Scan for the cell matching the given text and deliver its [X, Y] coordinate at center. 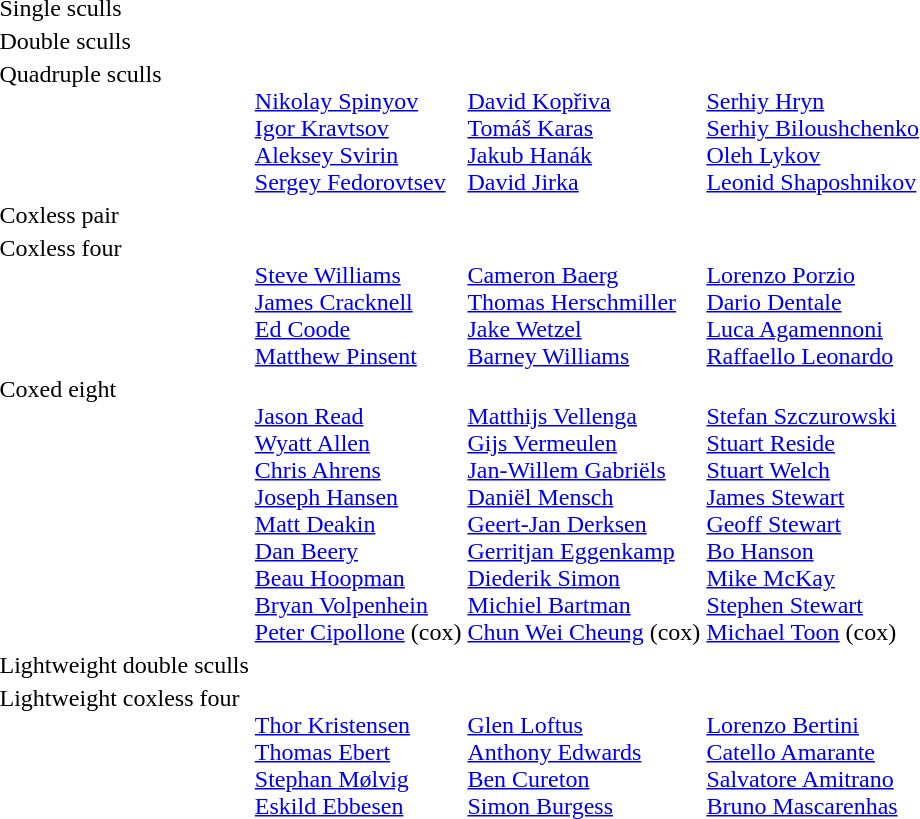
Cameron BaergThomas HerschmillerJake WetzelBarney Williams [584, 302]
David KopřivaTomáš KarasJakub HanákDavid Jirka [584, 128]
Jason ReadWyatt AllenChris AhrensJoseph HansenMatt DeakinDan BeeryBeau HoopmanBryan VolpenheinPeter Cipollone (cox) [358, 510]
Matthijs VellengaGijs VermeulenJan-Willem GabriëlsDaniël MenschGeert-Jan DerksenGerritjan EggenkampDiederik SimonMichiel BartmanChun Wei Cheung (cox) [584, 510]
Nikolay SpinyovIgor KravtsovAleksey SvirinSergey Fedorovtsev [358, 128]
Steve WilliamsJames CracknellEd CoodeMatthew Pinsent [358, 302]
